Pinpoint the cell where the given text exists, returning its (x, y) midpoint coordinate. 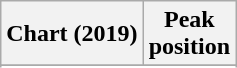
Chart (2019) (72, 34)
Peakposition (189, 34)
